Identify which cell holds the provided text, then report its [X, Y] central coordinate. 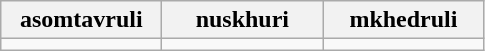
asomtavruli [82, 20]
nuskhuri [242, 20]
mkhedruli [404, 20]
